Detect which cell encompasses the target text, then output its (X, Y) center coordinate. 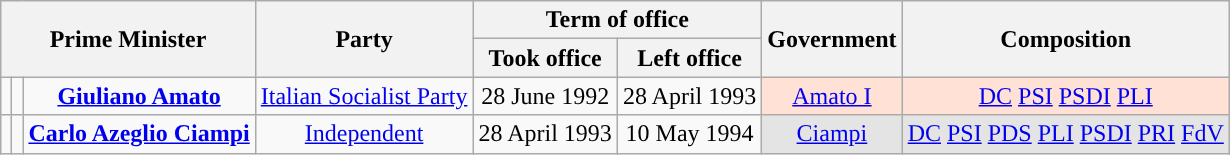
Took office (545, 58)
DC PSI PSDI PLI (1066, 96)
Independent (364, 134)
Party (364, 39)
28 June 1992 (545, 96)
Left office (689, 58)
Term of office (618, 20)
Italian Socialist Party (364, 96)
Government (832, 39)
Giuliano Amato (139, 96)
Ciampi (832, 134)
Composition (1066, 39)
Amato I (832, 96)
Carlo Azeglio Ciampi (139, 134)
DC PSI PDS PLI PSDI PRI FdV (1066, 134)
Prime Minister (128, 39)
10 May 1994 (689, 134)
